Scan for the cell matching the given text and deliver its (x, y) coordinate at center. 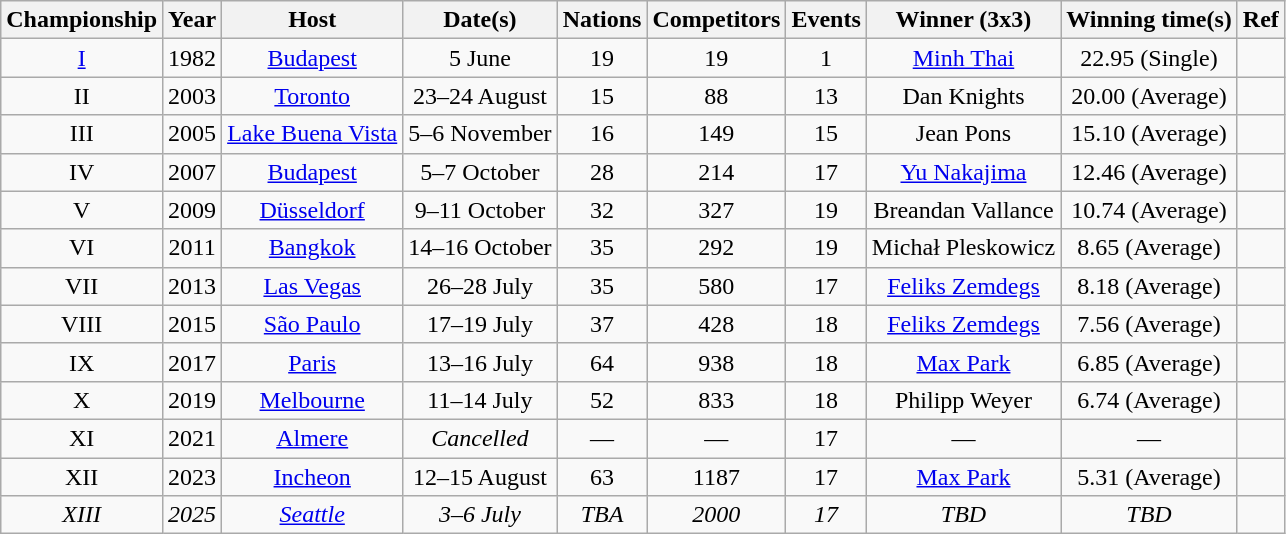
580 (716, 286)
52 (602, 400)
Year (192, 20)
I (82, 58)
Las Vegas (312, 286)
9–11 October (480, 210)
12–15 August (480, 477)
5–7 October (480, 172)
5 June (480, 58)
8.18 (Average) (1150, 286)
IX (82, 362)
28 (602, 172)
2015 (192, 324)
Ref (1260, 20)
Paris (312, 362)
15.10 (Average) (1150, 134)
16 (602, 134)
Winning time(s) (1150, 20)
938 (716, 362)
Bangkok (312, 248)
292 (716, 248)
2021 (192, 438)
Lake Buena Vista (312, 134)
IV (82, 172)
Toronto (312, 96)
Michał Pleskowicz (963, 248)
Host (312, 20)
1 (826, 58)
32 (602, 210)
2019 (192, 400)
2000 (716, 515)
5.31 (Average) (1150, 477)
2003 (192, 96)
Düsseldorf (312, 210)
VIII (82, 324)
7.56 (Average) (1150, 324)
2009 (192, 210)
6.85 (Average) (1150, 362)
II (82, 96)
2017 (192, 362)
Date(s) (480, 20)
Seattle (312, 515)
Breandan Vallance (963, 210)
13–16 July (480, 362)
1982 (192, 58)
63 (602, 477)
20.00 (Average) (1150, 96)
64 (602, 362)
Philipp Weyer (963, 400)
149 (716, 134)
2005 (192, 134)
13 (826, 96)
2007 (192, 172)
Cancelled (480, 438)
26–28 July (480, 286)
88 (716, 96)
X (82, 400)
17–19 July (480, 324)
37 (602, 324)
833 (716, 400)
5–6 November (480, 134)
Nations (602, 20)
Events (826, 20)
São Paulo (312, 324)
11–14 July (480, 400)
XII (82, 477)
Minh Thai (963, 58)
Dan Knights (963, 96)
23–24 August (480, 96)
III (82, 134)
XI (82, 438)
XIII (82, 515)
VII (82, 286)
Almere (312, 438)
2011 (192, 248)
Yu Nakajima (963, 172)
22.95 (Single) (1150, 58)
428 (716, 324)
V (82, 210)
12.46 (Average) (1150, 172)
214 (716, 172)
Competitors (716, 20)
1187 (716, 477)
VI (82, 248)
6.74 (Average) (1150, 400)
8.65 (Average) (1150, 248)
2023 (192, 477)
327 (716, 210)
Jean Pons (963, 134)
10.74 (Average) (1150, 210)
2013 (192, 286)
Incheon (312, 477)
TBA (602, 515)
Melbourne (312, 400)
14–16 October (480, 248)
2025 (192, 515)
3–6 July (480, 515)
Championship (82, 20)
Winner (3x3) (963, 20)
